Find where the given text appears and provide that cell's center as [X, Y] coordinate. 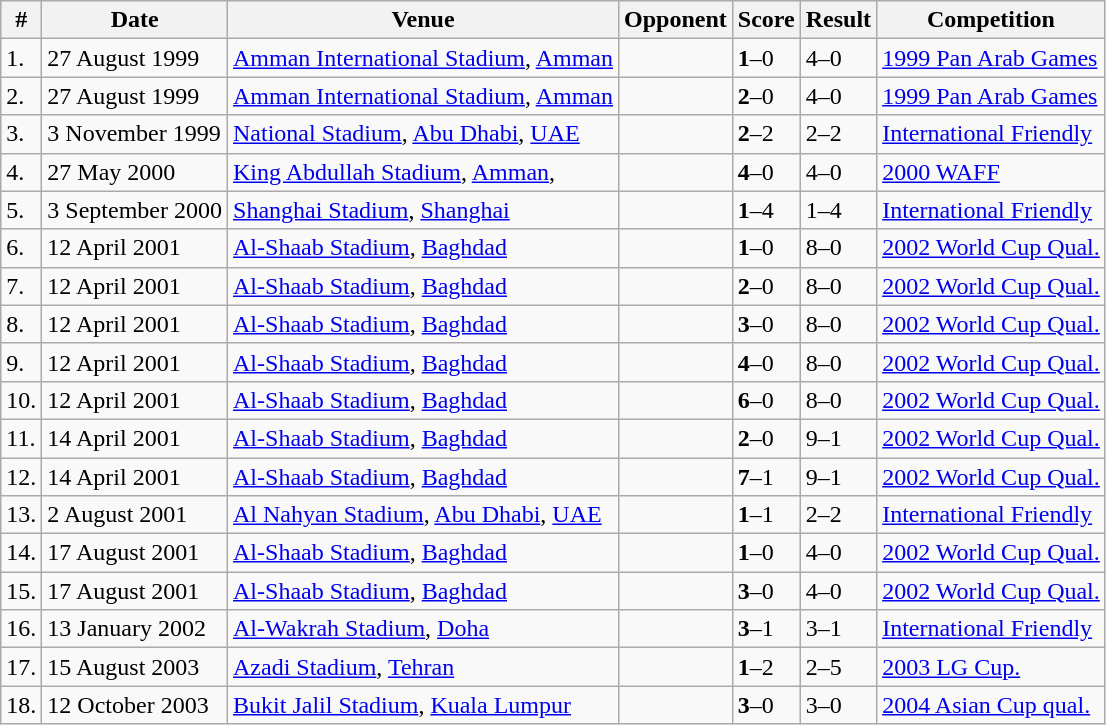
16. [22, 629]
2004 Asian Cup qual. [992, 705]
Al-Wakrah Stadium, Doha [424, 629]
7–1 [766, 477]
14. [22, 553]
Score [766, 20]
Opponent [676, 20]
3 November 1999 [135, 134]
3 September 2000 [135, 210]
12. [22, 477]
8. [22, 324]
7. [22, 286]
Result [838, 20]
15. [22, 591]
18. [22, 705]
Date [135, 20]
National Stadium, Abu Dhabi, UAE [424, 134]
15 August 2003 [135, 667]
# [22, 20]
1. [22, 58]
2–5 [838, 667]
Azadi Stadium, Tehran [424, 667]
27 May 2000 [135, 172]
Competition [992, 20]
King Abdullah Stadium, Amman, [424, 172]
2 August 2001 [135, 515]
Shanghai Stadium, Shanghai [424, 210]
Venue [424, 20]
3. [22, 134]
2003 LG Cup. [992, 667]
Al Nahyan Stadium, Abu Dhabi, UAE [424, 515]
1–1 [766, 515]
6. [22, 248]
17. [22, 667]
13. [22, 515]
5. [22, 210]
1–2 [766, 667]
Bukit Jalil Stadium, Kuala Lumpur [424, 705]
2. [22, 96]
11. [22, 438]
6–0 [766, 400]
13 January 2002 [135, 629]
12 October 2003 [135, 705]
4. [22, 172]
9. [22, 362]
10. [22, 400]
2000 WAFF [992, 172]
